Provide the (X, Y) coordinate of the cell's center where the given text is located.  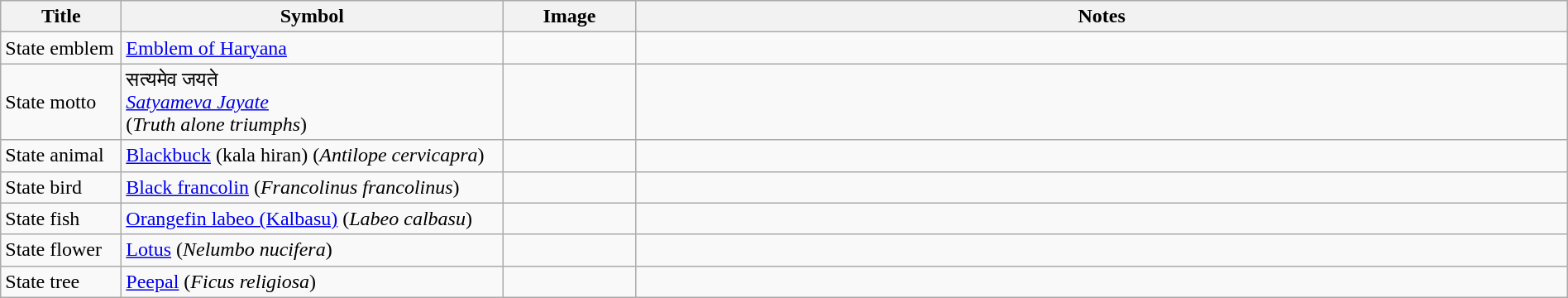
Peepal (Ficus religiosa) (313, 281)
State bird (61, 187)
Orangefin labeo (Kalbasu) (Labeo calbasu) (313, 219)
Emblem of Haryana (313, 48)
State flower (61, 250)
Image (569, 17)
State emblem (61, 48)
Symbol (313, 17)
State tree (61, 281)
Lotus (Nelumbo nucifera) (313, 250)
Title (61, 17)
Blackbuck (kala hiran) (Antilope cervicapra) (313, 156)
सत्यमेव जयते Satyameva Jayate (Truth alone triumphs) (313, 102)
Black francolin (Francolinus francolinus) (313, 187)
State motto (61, 102)
State animal (61, 156)
Notes (1102, 17)
State fish (61, 219)
